Return the (x, y) coordinate for the center point of the cell that contains the specified text.  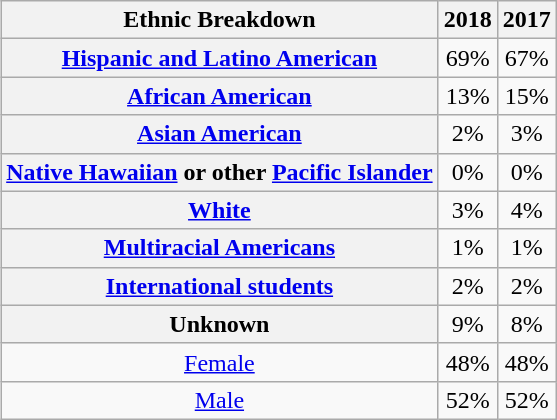
9% (468, 324)
67% (526, 58)
4% (526, 210)
Asian American (220, 134)
Native Hawaiian or other Pacific Islander (220, 172)
Male (220, 400)
Ethnic Breakdown (220, 20)
2017 (526, 20)
2018 (468, 20)
15% (526, 96)
African American (220, 96)
International students (220, 286)
White (220, 210)
69% (468, 58)
13% (468, 96)
Unknown (220, 324)
8% (526, 324)
Female (220, 362)
Multiracial Americans (220, 248)
Hispanic and Latino American (220, 58)
